Locate the cell with the specified text and output its [X, Y] center coordinate. 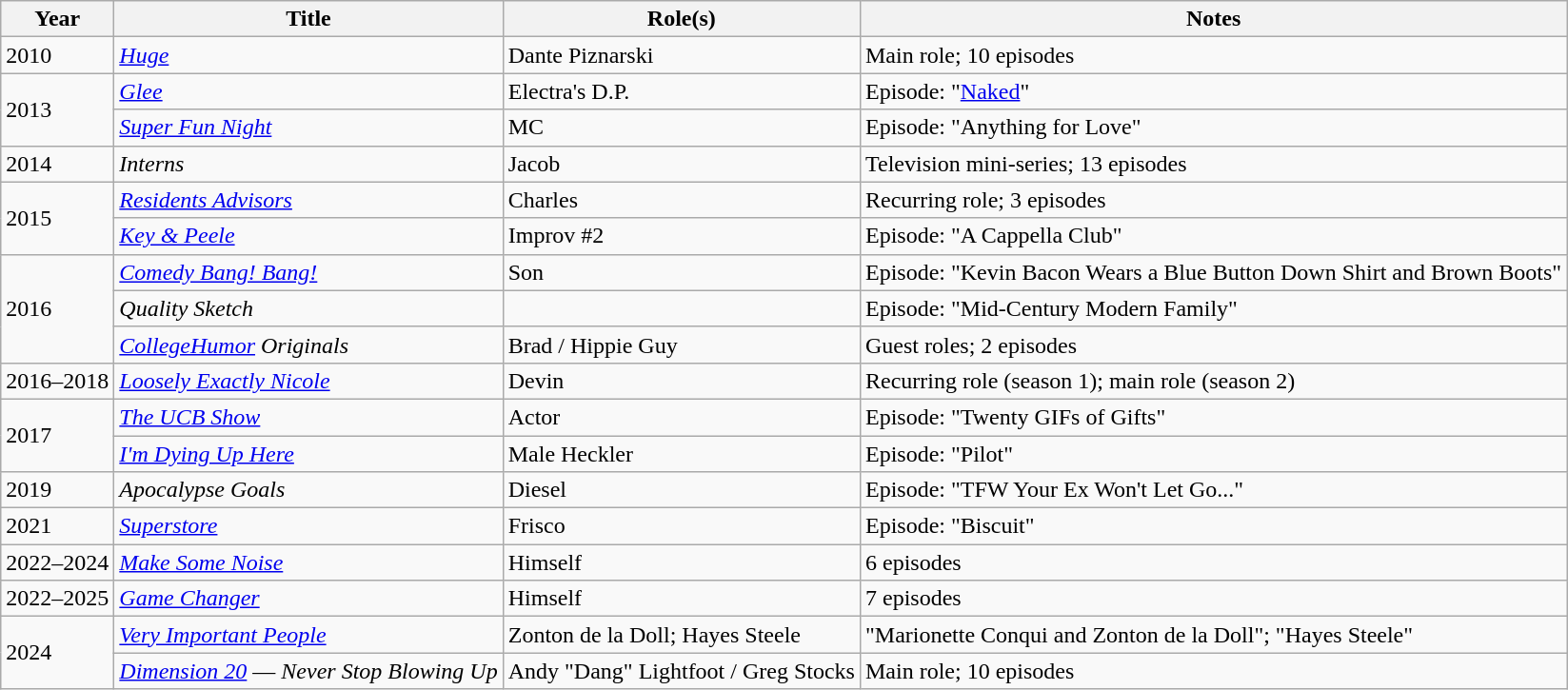
Year [57, 19]
Dimension 20 — Never Stop Blowing Up [308, 671]
2022–2024 [57, 562]
Charles [682, 200]
2016–2018 [57, 381]
Actor [682, 417]
2014 [57, 164]
Role(s) [682, 19]
2016 [57, 308]
Diesel [682, 490]
Electra's D.P. [682, 91]
Episode: "Pilot" [1213, 454]
2010 [57, 55]
Jacob [682, 164]
Zonton de la Doll; Hayes Steele [682, 635]
Loosely Exactly Nicole [308, 381]
MC [682, 128]
2022–2025 [57, 599]
Make Some Noise [308, 562]
Episode: "Naked" [1213, 91]
2015 [57, 218]
Male Heckler [682, 454]
Television mini-series; 13 episodes [1213, 164]
Episode: "Anything for Love" [1213, 128]
Apocalypse Goals [308, 490]
2017 [57, 435]
Super Fun Night [308, 128]
Episode: "TFW Your Ex Won't Let Go..." [1213, 490]
Recurring role; 3 episodes [1213, 200]
Andy "Dang" Lightfoot / Greg Stocks [682, 671]
Recurring role (season 1); main role (season 2) [1213, 381]
Son [682, 272]
Episode: "Kevin Bacon Wears a Blue Button Down Shirt and Brown Boots" [1213, 272]
"Marionette Conqui and Zonton de la Doll"; "Hayes Steele" [1213, 635]
Very Important People [308, 635]
Quality Sketch [308, 308]
CollegeHumor Originals [308, 345]
Brad / Hippie Guy [682, 345]
Episode: "A Cappella Club" [1213, 236]
Title [308, 19]
Episode: "Mid-Century Modern Family" [1213, 308]
Glee [308, 91]
Episode: "Twenty GIFs of Gifts" [1213, 417]
2019 [57, 490]
7 episodes [1213, 599]
Improv #2 [682, 236]
6 episodes [1213, 562]
2021 [57, 526]
I'm Dying Up Here [308, 454]
Comedy Bang! Bang! [308, 272]
Episode: "Biscuit" [1213, 526]
Interns [308, 164]
Residents Advisors [308, 200]
The UCB Show [308, 417]
Key & Peele [308, 236]
Guest roles; 2 episodes [1213, 345]
Game Changer [308, 599]
Notes [1213, 19]
Huge [308, 55]
2013 [57, 109]
Superstore [308, 526]
Frisco [682, 526]
Devin [682, 381]
2024 [57, 653]
Dante Piznarski [682, 55]
